Find where the given text appears and provide that cell's center as (X, Y) coordinate. 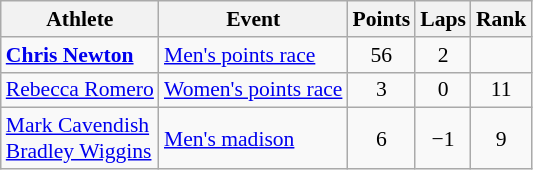
Chris Newton (80, 55)
3 (381, 90)
Athlete (80, 19)
Points (381, 19)
−1 (443, 138)
56 (381, 55)
Women's points race (254, 90)
Laps (443, 19)
Rank (502, 19)
2 (443, 55)
11 (502, 90)
0 (443, 90)
Men's madison (254, 138)
Event (254, 19)
Men's points race (254, 55)
9 (502, 138)
Rebecca Romero (80, 90)
Mark Cavendish Bradley Wiggins (80, 138)
6 (381, 138)
